Pinpoint the cell where the given text exists, returning its [X, Y] midpoint coordinate. 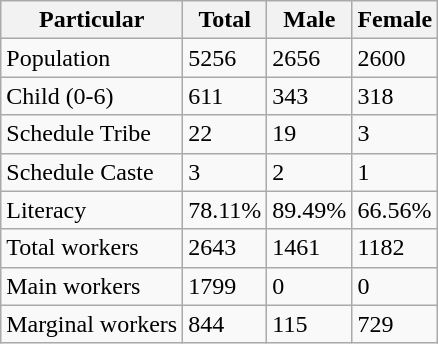
5256 [225, 58]
66.56% [395, 210]
611 [225, 96]
Male [310, 20]
2 [310, 172]
115 [310, 324]
Child (0-6) [92, 96]
22 [225, 134]
89.49% [310, 210]
318 [395, 96]
Population [92, 58]
1182 [395, 248]
78.11% [225, 210]
Schedule Tribe [92, 134]
2656 [310, 58]
Main workers [92, 286]
Total workers [92, 248]
729 [395, 324]
Particular [92, 20]
Female [395, 20]
Schedule Caste [92, 172]
Marginal workers [92, 324]
1 [395, 172]
1799 [225, 286]
2643 [225, 248]
2600 [395, 58]
844 [225, 324]
19 [310, 134]
343 [310, 96]
Total [225, 20]
Literacy [92, 210]
1461 [310, 248]
